Return (x, y) of the center of cell containing provided text 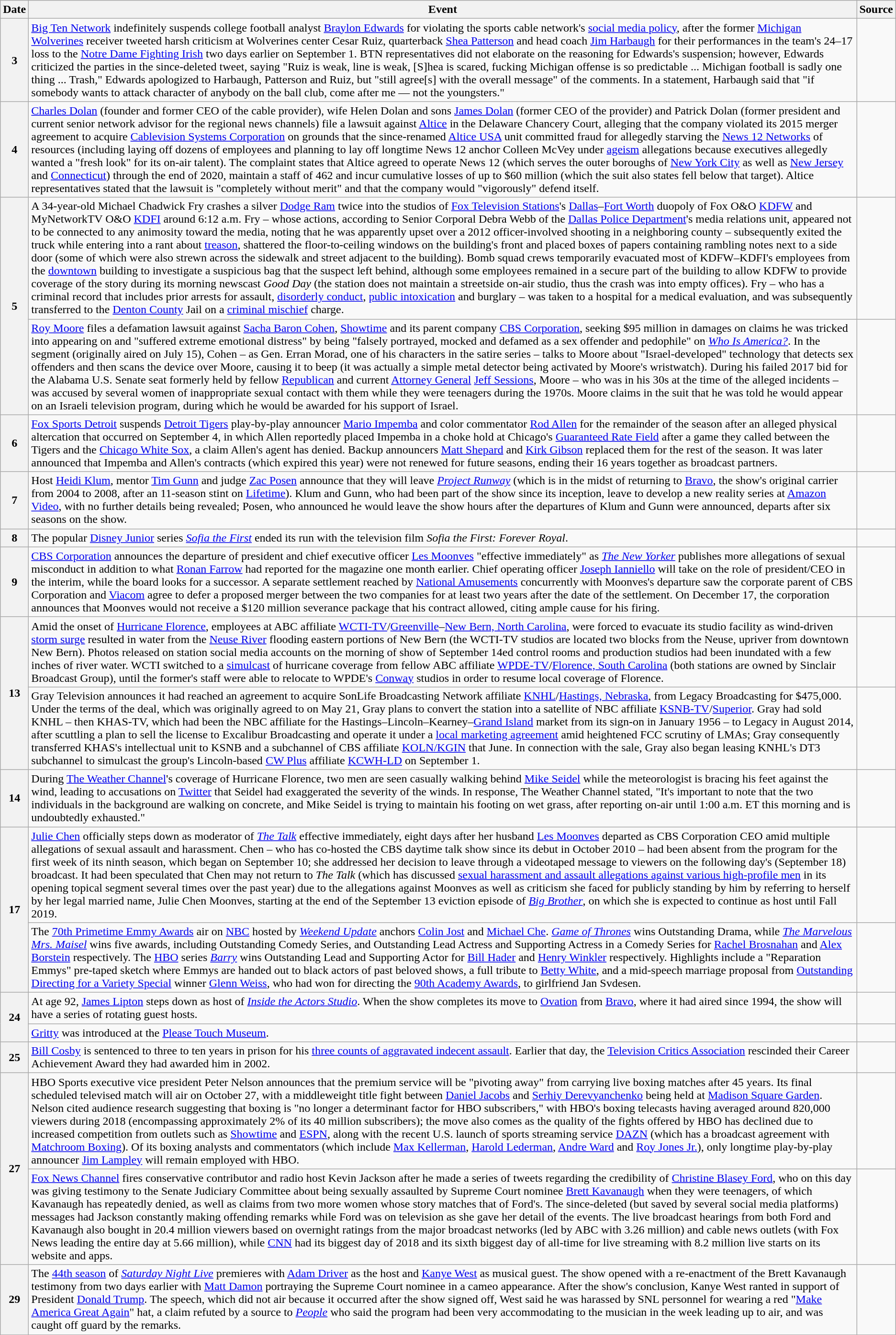
27 (14, 1169)
5 (14, 306)
4 (14, 149)
9 (14, 582)
Date (14, 10)
Event (443, 10)
24 (14, 1017)
25 (14, 1057)
7 (14, 500)
13 (14, 693)
8 (14, 538)
14 (14, 798)
17 (14, 909)
Gritty was introduced at the Please Touch Museum. (443, 1033)
6 (14, 443)
3 (14, 60)
29 (14, 1300)
Source (876, 10)
The popular Disney Junior series Sofia the First ended its run with the television film Sofia the First: Forever Royal. (443, 538)
